From the cell containing the given text, extract its center point as (x, y) coordinate. 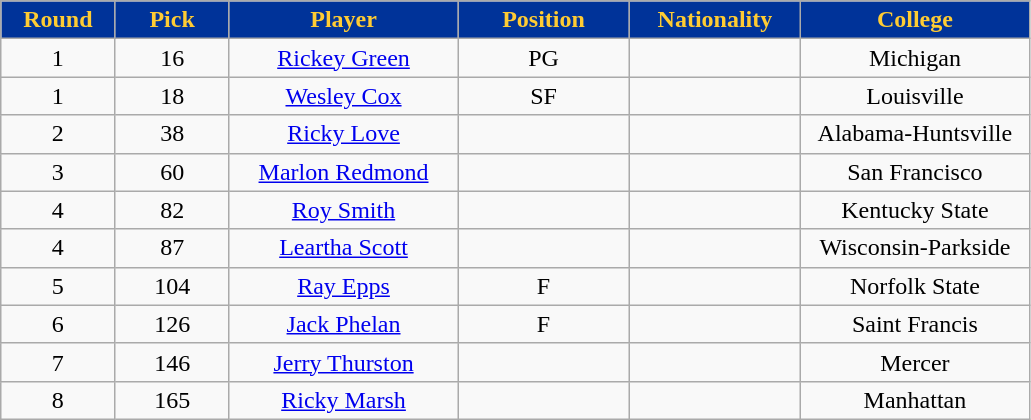
Round (58, 20)
146 (172, 362)
Wesley Cox (344, 96)
PG (544, 58)
Manhattan (916, 400)
College (916, 20)
104 (172, 286)
3 (58, 172)
SF (544, 96)
Ray Epps (344, 286)
Pick (172, 20)
126 (172, 324)
60 (172, 172)
6 (58, 324)
18 (172, 96)
Wisconsin-Parkside (916, 248)
165 (172, 400)
Norfolk State (916, 286)
Marlon Redmond (344, 172)
Michigan (916, 58)
16 (172, 58)
82 (172, 210)
Roy Smith (344, 210)
87 (172, 248)
Mercer (916, 362)
Kentucky State (916, 210)
Nationality (714, 20)
Jack Phelan (344, 324)
Ricky Love (344, 134)
Leartha Scott (344, 248)
Alabama-Huntsville (916, 134)
Player (344, 20)
Rickey Green (344, 58)
7 (58, 362)
Jerry Thurston (344, 362)
Saint Francis (916, 324)
Louisville (916, 96)
38 (172, 134)
Ricky Marsh (344, 400)
8 (58, 400)
5 (58, 286)
Position (544, 20)
2 (58, 134)
San Francisco (916, 172)
